Identify which cell holds the provided text, then report its [x, y] central coordinate. 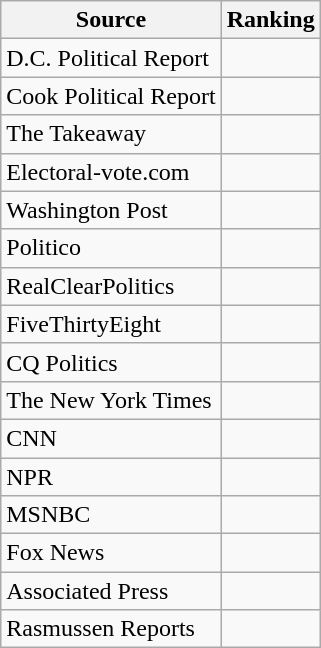
Politico [111, 248]
RealClearPolitics [111, 286]
D.C. Political Report [111, 58]
FiveThirtyEight [111, 324]
Associated Press [111, 591]
CNN [111, 438]
Electoral-vote.com [111, 172]
MSNBC [111, 515]
Fox News [111, 553]
The Takeaway [111, 134]
Ranking [270, 20]
The New York Times [111, 400]
Washington Post [111, 210]
CQ Politics [111, 362]
Rasmussen Reports [111, 629]
Source [111, 20]
NPR [111, 477]
Cook Political Report [111, 96]
